Capture the cell that displays the provided text and extract its (x, y) central coordinate. 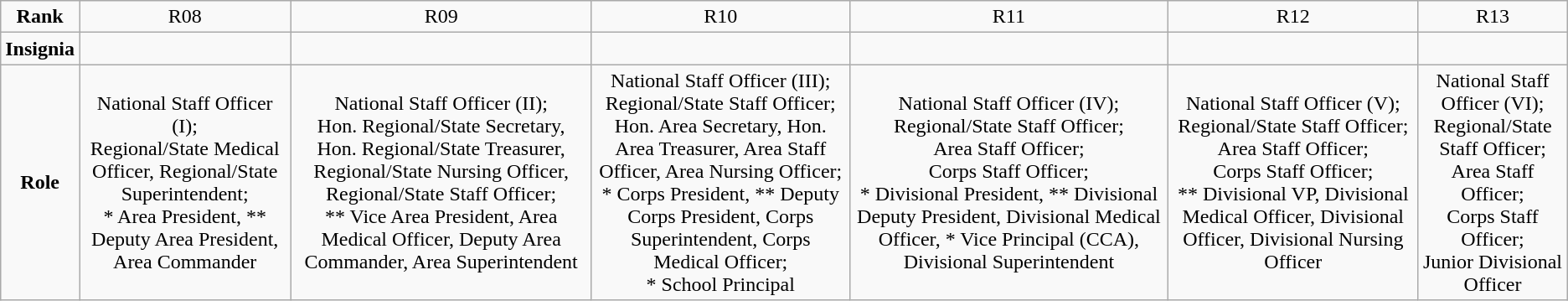
Insignia (40, 49)
Role (40, 183)
National Staff Officer (I);Regional/State Medical Officer, Regional/State Superintendent;* Area President, ** Deputy Area President, Area Commander (185, 183)
National Staff Officer (VI);Regional/State Staff Officer;Area Staff Officer;Corps Staff Officer;Junior Divisional Officer (1493, 183)
Rank (40, 17)
R10 (720, 17)
R12 (1293, 17)
R11 (1008, 17)
R08 (185, 17)
R09 (441, 17)
R13 (1493, 17)
